Locate the cell with the specified text and output its (X, Y) center coordinate. 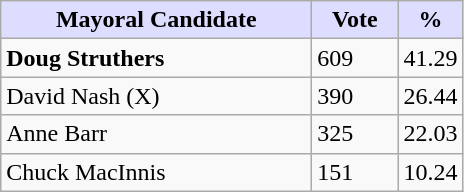
David Nash (X) (156, 96)
Doug Struthers (156, 58)
41.29 (430, 58)
151 (355, 172)
22.03 (430, 134)
10.24 (430, 172)
Vote (355, 20)
Anne Barr (156, 134)
390 (355, 96)
% (430, 20)
325 (355, 134)
Mayoral Candidate (156, 20)
609 (355, 58)
26.44 (430, 96)
Chuck MacInnis (156, 172)
